Output the [X, Y] coordinate of the center of the cell containing the given text.  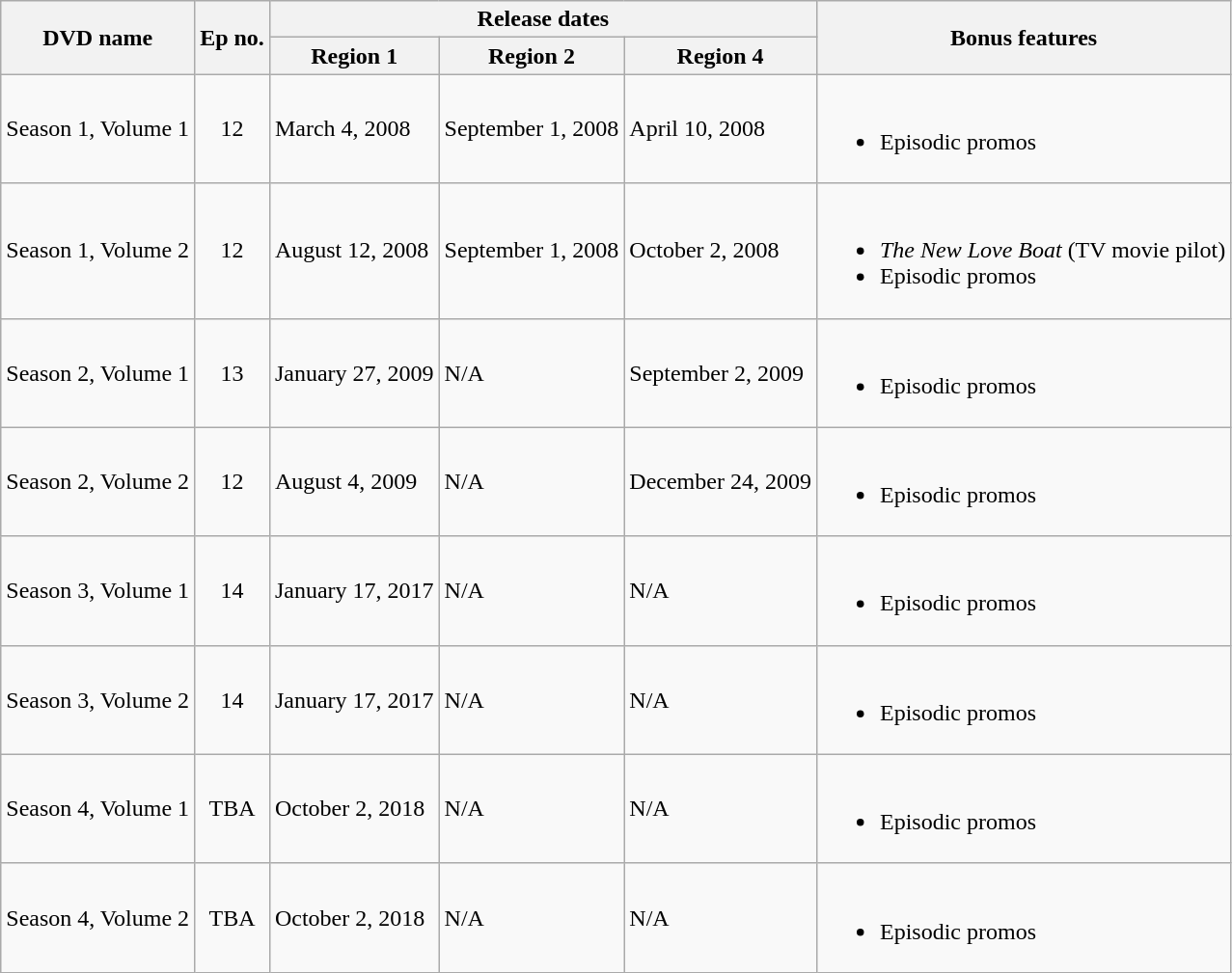
Region 2 [532, 56]
13 [233, 372]
The New Love Boat (TV movie pilot)Episodic promos [1023, 251]
October 2, 2008 [721, 251]
August 12, 2008 [354, 251]
September 2, 2009 [721, 372]
Season 4, Volume 1 [98, 808]
Season 4, Volume 2 [98, 918]
August 4, 2009 [354, 482]
Season 2, Volume 1 [98, 372]
Release dates [542, 19]
Ep no. [233, 38]
Bonus features [1023, 38]
April 10, 2008 [721, 129]
Season 3, Volume 2 [98, 700]
Season 3, Volume 1 [98, 590]
Region 1 [354, 56]
Season 1, Volume 2 [98, 251]
March 4, 2008 [354, 129]
Region 4 [721, 56]
Season 2, Volume 2 [98, 482]
January 27, 2009 [354, 372]
DVD name [98, 38]
Season 1, Volume 1 [98, 129]
December 24, 2009 [721, 482]
